Locate the cell with the specified text and output its [x, y] center coordinate. 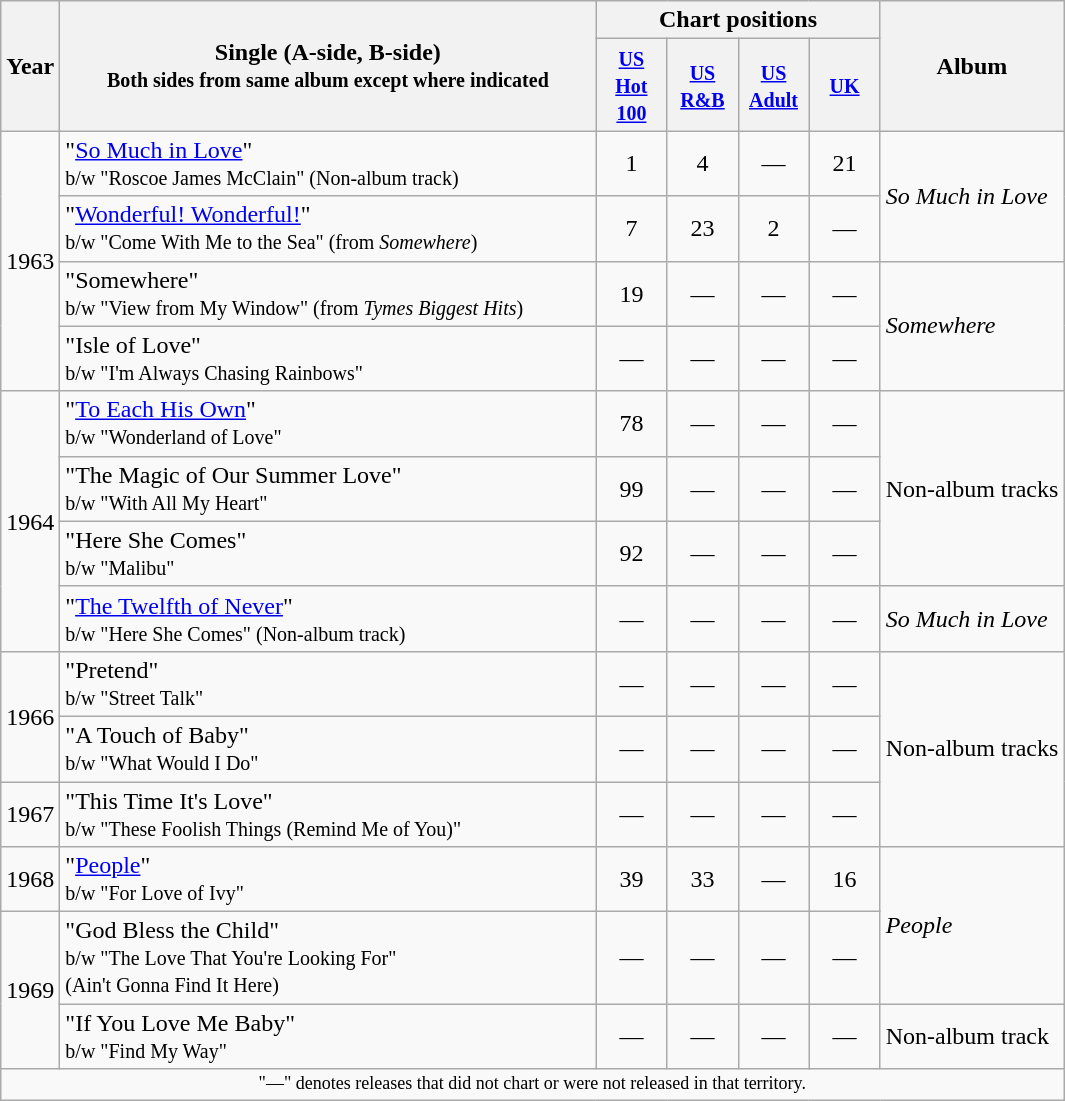
Year [30, 66]
US Hot 100 [632, 85]
US R&B [702, 85]
Somewhere [972, 326]
21 [844, 164]
Non-album track [972, 1036]
"This Time It's Love"b/w "These Foolish Things (Remind Me of You)" [328, 814]
1968 [30, 880]
33 [702, 880]
Chart positions [738, 20]
"God Bless the Child"b/w "The Love That You're Looking For"(Ain't Gonna Find It Here) [328, 958]
"Somewhere"b/w "View from My Window" (from Tymes Biggest Hits) [328, 294]
"—" denotes releases that did not chart or were not released in that territory. [532, 1084]
"The Twelfth of Never"b/w "Here She Comes" (Non-album track) [328, 618]
2 [774, 228]
23 [702, 228]
"A Touch of Baby"b/w "What Would I Do" [328, 748]
"Here She Comes"b/w "Malibu" [328, 554]
"If You Love Me Baby"b/w "Find My Way" [328, 1036]
1966 [30, 716]
19 [632, 294]
78 [632, 424]
"To Each His Own"b/w "Wonderland of Love" [328, 424]
1969 [30, 990]
US Adult [774, 85]
"Isle of Love"b/w "I'm Always Chasing Rainbows" [328, 358]
"Pretend"b/w "Street Talk" [328, 684]
UK [844, 85]
1964 [30, 521]
"The Magic of Our Summer Love"b/w "With All My Heart" [328, 488]
4 [702, 164]
92 [632, 554]
99 [632, 488]
39 [632, 880]
"Wonderful! Wonderful!"b/w "Come With Me to the Sea" (from Somewhere) [328, 228]
"People"b/w "For Love of Ivy" [328, 880]
People [972, 926]
1 [632, 164]
1963 [30, 261]
1967 [30, 814]
7 [632, 228]
"So Much in Love"b/w "Roscoe James McClain" (Non-album track) [328, 164]
Album [972, 66]
Single (A-side, B-side)Both sides from same album except where indicated [328, 66]
16 [844, 880]
